Determine the [x, y] coordinate at the center of the cell enclosing the given text.  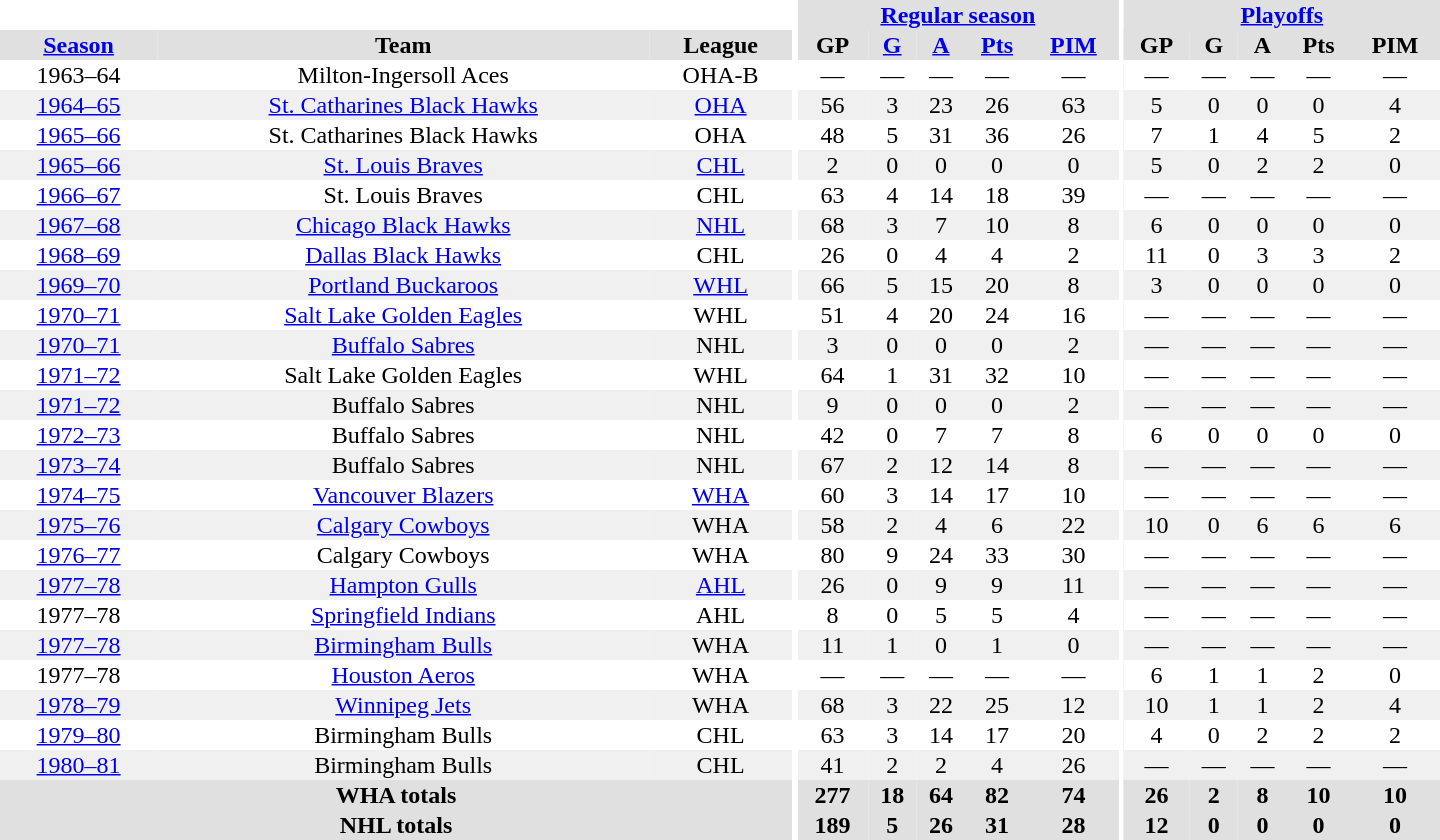
Portland Buckaroos [403, 285]
1969–70 [78, 285]
Milton-Ingersoll Aces [403, 75]
Regular season [958, 15]
Playoffs [1282, 15]
48 [832, 135]
1974–75 [78, 495]
41 [832, 765]
1975–76 [78, 525]
67 [832, 465]
66 [832, 285]
League [720, 45]
15 [942, 285]
42 [832, 435]
82 [996, 795]
80 [832, 555]
1978–79 [78, 705]
16 [1074, 315]
Houston Aeros [403, 675]
WHA totals [396, 795]
Springfield Indians [403, 615]
277 [832, 795]
51 [832, 315]
25 [996, 705]
39 [1074, 195]
1972–73 [78, 435]
58 [832, 525]
Season [78, 45]
60 [832, 495]
Hampton Gulls [403, 585]
23 [942, 105]
1979–80 [78, 735]
74 [1074, 795]
1964–65 [78, 105]
33 [996, 555]
1968–69 [78, 255]
Vancouver Blazers [403, 495]
OHA-B [720, 75]
30 [1074, 555]
Chicago Black Hawks [403, 225]
1963–64 [78, 75]
28 [1074, 825]
36 [996, 135]
1976–77 [78, 555]
Winnipeg Jets [403, 705]
1973–74 [78, 465]
189 [832, 825]
32 [996, 375]
NHL totals [396, 825]
1967–68 [78, 225]
Team [403, 45]
Dallas Black Hawks [403, 255]
1966–67 [78, 195]
1980–81 [78, 765]
56 [832, 105]
